Pinpoint the cell where the given text exists, returning its [x, y] midpoint coordinate. 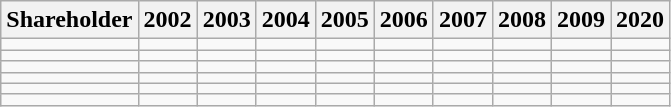
Shareholder [70, 20]
2003 [226, 20]
2005 [344, 20]
2007 [462, 20]
2006 [404, 20]
2004 [286, 20]
2002 [168, 20]
2009 [580, 20]
2008 [522, 20]
2020 [640, 20]
